From the cell containing the given text, extract its center point as [x, y] coordinate. 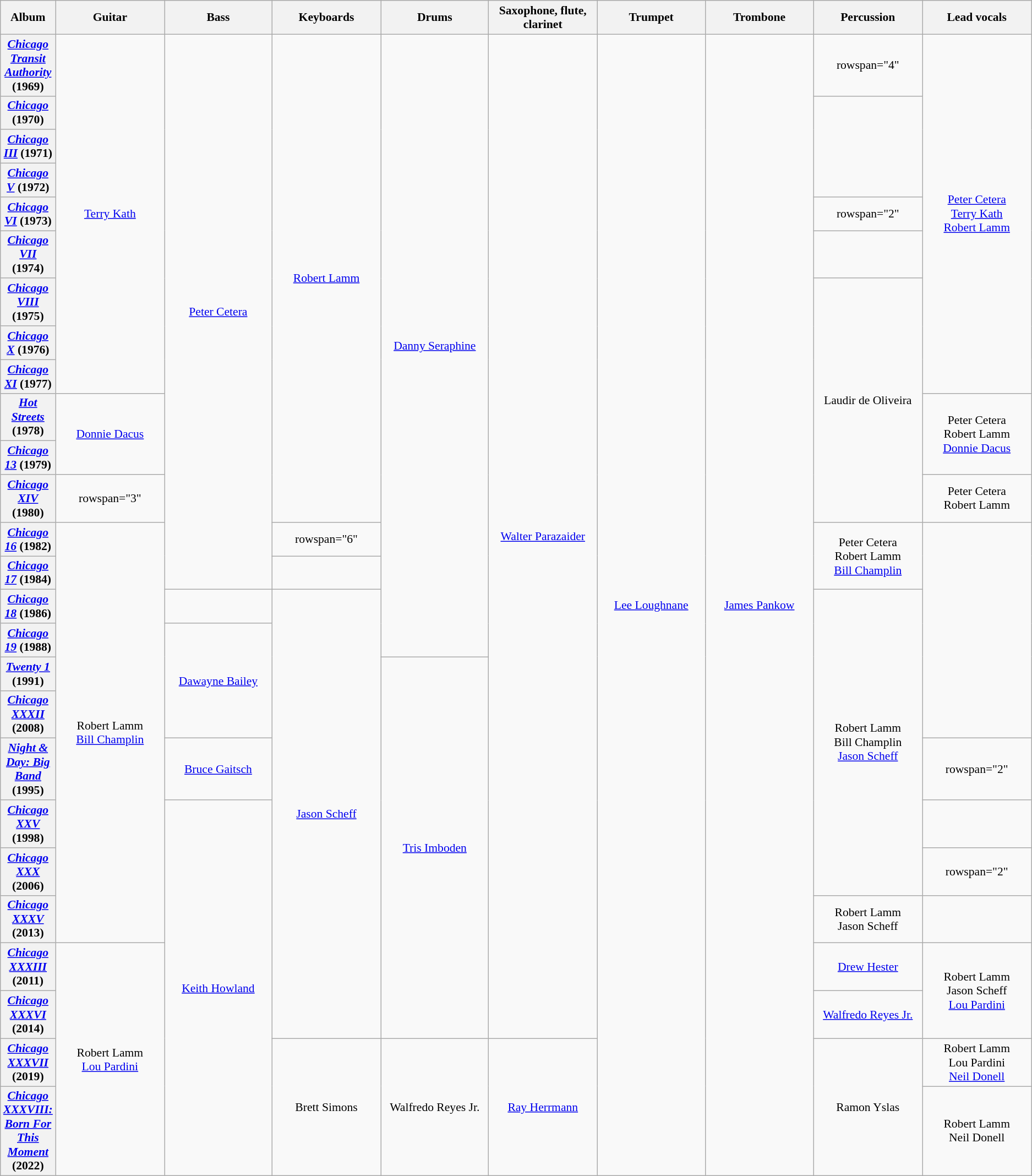
Dawayne Bailey [218, 680]
Drew Hester [868, 967]
Donnie Dacus [110, 434]
rowspan="4" [868, 65]
Laudir de Oliveira [868, 401]
Chicago XXXII (2008) [28, 715]
Chicago VIII (1975) [28, 303]
Walter Parazaider [543, 536]
Chicago 13 (1979) [28, 458]
Trombone [759, 18]
Chicago VI (1973) [28, 214]
Tris Imboden [435, 848]
Lee Loughnane [652, 605]
rowspan="3" [110, 499]
Chicago XI (1977) [28, 377]
Chicago V (1972) [28, 181]
Chicago Transit Authority (1969) [28, 65]
Chicago 18 (1986) [28, 607]
Twenty 1 (1991) [28, 674]
Drums [435, 18]
Peter CeteraRobert LammDonnie Dacus [977, 434]
Chicago XXXVI (2014) [28, 1015]
Guitar [110, 18]
Peter CeteraTerry KathRobert Lamm [977, 214]
Chicago (1970) [28, 112]
Chicago XXX (2006) [28, 872]
Robert LammJason ScheffLou Pardini [977, 991]
Peter CeteraRobert Lamm [977, 499]
Ramon Yslas [868, 1107]
Album [28, 18]
Chicago XIV (1980) [28, 499]
Robert LammJason Scheff [868, 919]
Chicago XXXVII (2019) [28, 1063]
Bass [218, 18]
Chicago X (1976) [28, 342]
Keith Howland [218, 988]
Trumpet [652, 18]
Robert LammBill ChamplinJason Scheff [868, 742]
Chicago 19 (1988) [28, 640]
James Pankow [759, 605]
Robert LammLou Pardini [110, 1059]
Robert Lamm [326, 278]
Keyboards [326, 18]
Lead vocals [977, 18]
Night & Day: Big Band (1995) [28, 769]
Robert LammBill Champlin [110, 733]
Chicago XXXIII (2011) [28, 967]
Danny Seraphine [435, 346]
Chicago XXXVIII: Born For This Moment (2022) [28, 1131]
Hot Streets (1978) [28, 417]
Peter CeteraRobert LammBill Champlin [868, 556]
Chicago III (1971) [28, 146]
Ray Herrmann [543, 1107]
Chicago 17 (1984) [28, 573]
Saxophone, flute, clarinet [543, 18]
Robert LammLou PardiniNeil Donell [977, 1063]
Chicago 16 (1982) [28, 540]
Jason Scheff [326, 814]
Chicago XXXV (2013) [28, 919]
Chicago VII (1974) [28, 254]
Robert LammNeil Donell [977, 1131]
Percussion [868, 18]
rowspan="6" [326, 540]
Brett Simons [326, 1107]
Peter Cetera [218, 312]
Terry Kath [110, 214]
Bruce Gaitsch [218, 769]
Chicago XXV (1998) [28, 824]
